Detect which cell encompasses the target text, then output its [x, y] center coordinate. 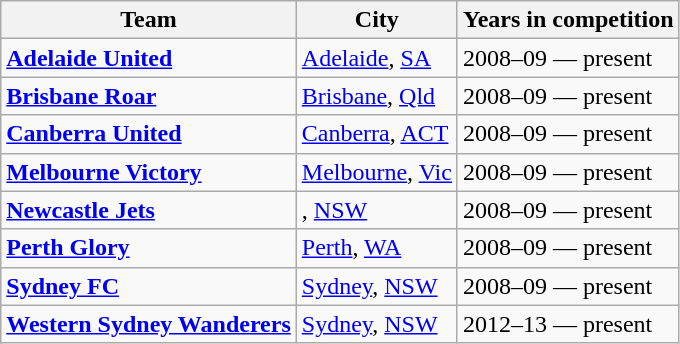
Adelaide, SA [376, 58]
Team [149, 20]
Sydney FC [149, 286]
2012–13 — present [568, 324]
Canberra, ACT [376, 134]
Years in competition [568, 20]
Perth Glory [149, 248]
Adelaide United [149, 58]
City [376, 20]
Newcastle Jets [149, 210]
Perth, WA [376, 248]
Melbourne, Vic [376, 172]
Western Sydney Wanderers [149, 324]
Melbourne Victory [149, 172]
Brisbane, Qld [376, 96]
, NSW [376, 210]
Canberra United [149, 134]
Brisbane Roar [149, 96]
